Return the [X, Y] coordinate for the center point of the cell that contains the specified text.  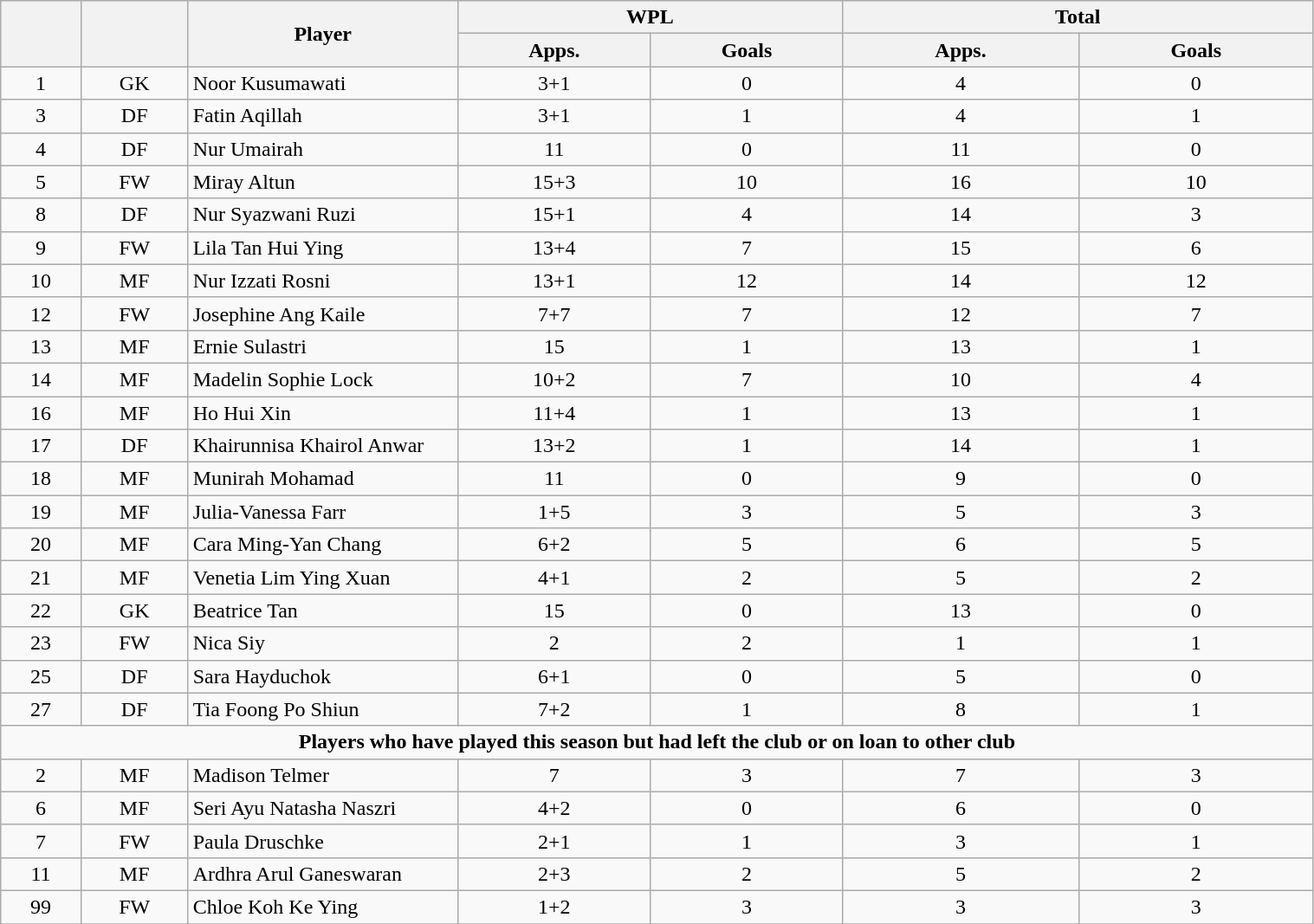
2+3 [554, 874]
20 [41, 545]
13+1 [554, 281]
6+1 [554, 676]
15+1 [554, 215]
Ardhra Arul Ganeswaran [322, 874]
1+2 [554, 907]
Madelin Sophie Lock [322, 379]
Ernie Sulastri [322, 346]
Chloe Koh Ke Ying [322, 907]
Nica Siy [322, 643]
Venetia Lim Ying Xuan [322, 578]
21 [41, 578]
Players who have played this season but had left the club or on loan to other club [657, 742]
Khairunnisa Khairol Anwar [322, 446]
4+2 [554, 808]
17 [41, 446]
Madison Telmer [322, 775]
99 [41, 907]
Paula Druschke [322, 841]
Josephine Ang Kaile [322, 313]
4+1 [554, 578]
15+3 [554, 182]
13+4 [554, 248]
Cara Ming-Yan Chang [322, 545]
23 [41, 643]
Miray Altun [322, 182]
Ho Hui Xin [322, 413]
Player [322, 34]
11+4 [554, 413]
Julia-Vanessa Farr [322, 512]
7+7 [554, 313]
22 [41, 611]
7+2 [554, 709]
2+1 [554, 841]
6+2 [554, 545]
Nur Umairah [322, 149]
Tia Foong Po Shiun [322, 709]
27 [41, 709]
Seri Ayu Natasha Naszri [322, 808]
Nur Syazwani Ruzi [322, 215]
Nur Izzati Rosni [322, 281]
Noor Kusumawati [322, 83]
18 [41, 479]
Total [1078, 17]
1+5 [554, 512]
WPL [650, 17]
13+2 [554, 446]
Fatin Aqillah [322, 116]
Sara Hayduchok [322, 676]
10+2 [554, 379]
Beatrice Tan [322, 611]
19 [41, 512]
25 [41, 676]
Munirah Mohamad [322, 479]
Lila Tan Hui Ying [322, 248]
